Return the [X, Y] coordinate for the center point of the cell that contains the specified text.  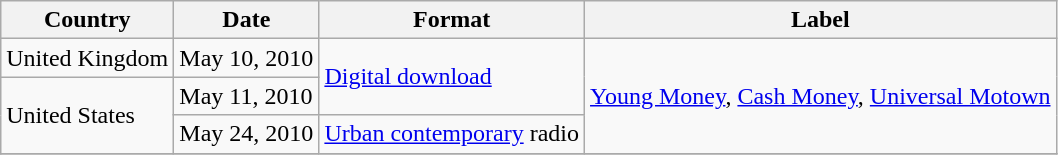
Format [452, 20]
United States [88, 115]
Young Money, Cash Money, Universal Motown [821, 96]
United Kingdom [88, 58]
May 11, 2010 [246, 96]
Label [821, 20]
Digital download [452, 77]
Urban contemporary radio [452, 134]
Country [88, 20]
May 24, 2010 [246, 134]
May 10, 2010 [246, 58]
Date [246, 20]
